From the cell containing the given text, extract its center point as (x, y) coordinate. 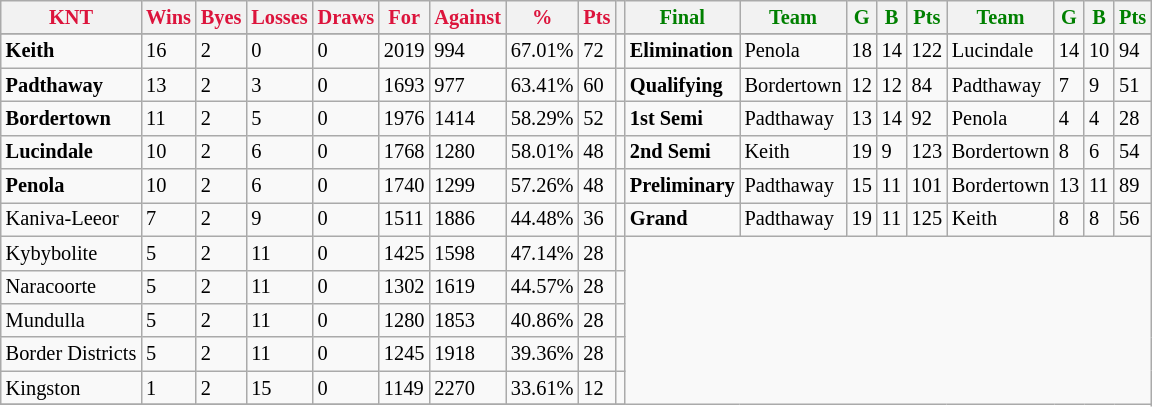
123 (927, 152)
84 (927, 85)
% (542, 17)
1598 (468, 253)
Preliminary (682, 186)
For (404, 17)
94 (1132, 51)
16 (168, 51)
2nd Semi (682, 152)
36 (596, 219)
67.01% (542, 51)
1299 (468, 186)
1 (168, 388)
1414 (468, 118)
1425 (404, 253)
54 (1132, 152)
1918 (468, 354)
47.14% (542, 253)
92 (927, 118)
977 (468, 85)
3 (279, 85)
58.29% (542, 118)
Mundulla (71, 320)
57.26% (542, 186)
1740 (404, 186)
Naracoorte (71, 287)
Qualifying (682, 85)
1853 (468, 320)
125 (927, 219)
33.61% (542, 388)
1768 (404, 152)
60 (596, 85)
39.36% (542, 354)
1976 (404, 118)
Kybybolite (71, 253)
Byes (221, 17)
40.86% (542, 320)
1693 (404, 85)
Against (468, 17)
1149 (404, 388)
Final (682, 17)
Elimination (682, 51)
1619 (468, 287)
1886 (468, 219)
Kingston (71, 388)
18 (862, 51)
44.48% (542, 219)
1302 (404, 287)
Kaniva-Leeor (71, 219)
72 (596, 51)
KNT (71, 17)
994 (468, 51)
Grand (682, 219)
2019 (404, 51)
89 (1132, 186)
Border Districts (71, 354)
56 (1132, 219)
Draws (346, 17)
2270 (468, 388)
44.57% (542, 287)
101 (927, 186)
122 (927, 51)
1511 (404, 219)
51 (1132, 85)
63.41% (542, 85)
52 (596, 118)
58.01% (542, 152)
Wins (168, 17)
Losses (279, 17)
1245 (404, 354)
1st Semi (682, 118)
